Pinpoint the cell where the given text exists, returning its (X, Y) midpoint coordinate. 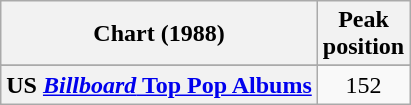
Chart (1988) (160, 34)
152 (363, 85)
US Billboard Top Pop Albums (160, 85)
Peakposition (363, 34)
